Search for the cell housing the specified text and yield its [X, Y] center coordinate. 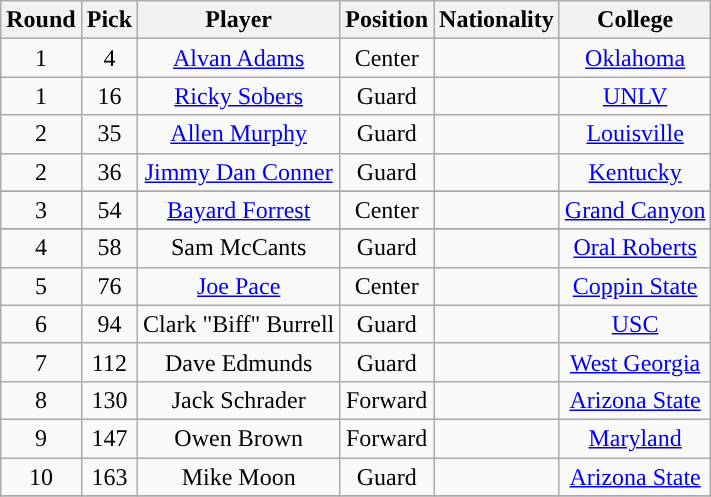
Alvan Adams [239, 58]
Kentucky [635, 172]
16 [109, 96]
130 [109, 400]
Sam McCants [239, 248]
Coppin State [635, 286]
5 [41, 286]
Player [239, 20]
Mike Moon [239, 477]
Pick [109, 20]
58 [109, 248]
Owen Brown [239, 438]
USC [635, 324]
Round [41, 20]
147 [109, 438]
35 [109, 134]
Oral Roberts [635, 248]
Jack Schrader [239, 400]
8 [41, 400]
6 [41, 324]
Grand Canyon [635, 210]
Joe Pace [239, 286]
Jimmy Dan Conner [239, 172]
10 [41, 477]
Louisville [635, 134]
Nationality [497, 20]
94 [109, 324]
112 [109, 362]
UNLV [635, 96]
Oklahoma [635, 58]
3 [41, 210]
9 [41, 438]
7 [41, 362]
Maryland [635, 438]
West Georgia [635, 362]
Dave Edmunds [239, 362]
Allen Murphy [239, 134]
163 [109, 477]
Ricky Sobers [239, 96]
54 [109, 210]
Position [387, 20]
36 [109, 172]
Clark "Biff" Burrell [239, 324]
76 [109, 286]
College [635, 20]
Bayard Forrest [239, 210]
